Locate the cell with the specified text and output its (X, Y) center coordinate. 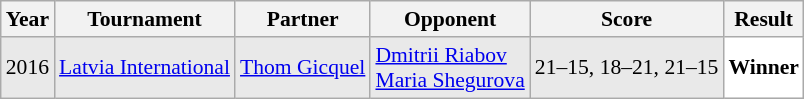
21–15, 18–21, 21–15 (627, 68)
Score (627, 19)
Tournament (144, 19)
2016 (28, 68)
Thom Gicquel (302, 68)
Opponent (450, 19)
Dmitrii Riabov Maria Shegurova (450, 68)
Result (764, 19)
Winner (764, 68)
Partner (302, 19)
Latvia International (144, 68)
Year (28, 19)
